For the text-containing cell, return its midpoint in (X, Y) coordinate format. 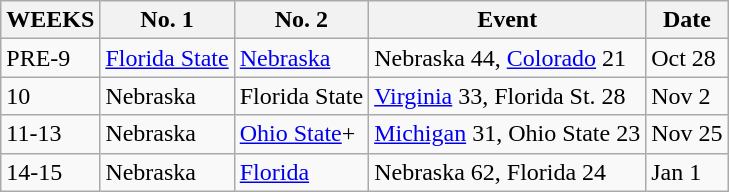
Virginia 33, Florida St. 28 (508, 96)
WEEKS (50, 20)
Florida (301, 172)
Ohio State+ (301, 134)
Nebraska 44, Colorado 21 (508, 58)
Jan 1 (687, 172)
Event (508, 20)
11-13 (50, 134)
No. 1 (167, 20)
Nov 25 (687, 134)
Nov 2 (687, 96)
Michigan 31, Ohio State 23 (508, 134)
Oct 28 (687, 58)
10 (50, 96)
14-15 (50, 172)
Nebraska 62, Florida 24 (508, 172)
PRE-9 (50, 58)
Date (687, 20)
No. 2 (301, 20)
